Extract the [x, y] coordinate from the center of the cell holding the provided text.  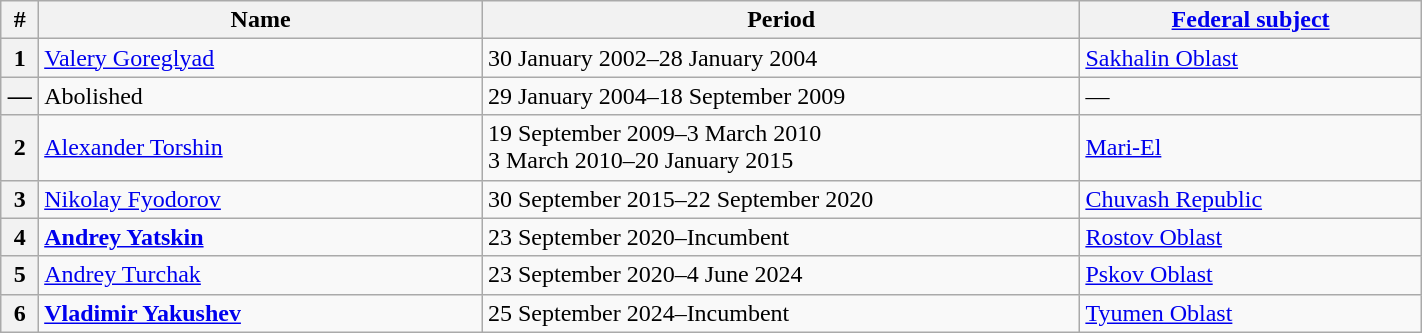
6 [20, 313]
5 [20, 275]
29 January 2004–18 September 2009 [780, 96]
30 January 2002–28 January 2004 [780, 58]
Pskov Oblast [1250, 275]
3 [20, 199]
Valery Goreglyad [261, 58]
4 [20, 237]
Alexander Torshin [261, 148]
19 September 2009–3 March 20103 March 2010–20 January 2015 [780, 148]
Sakhalin Oblast [1250, 58]
Mari-El [1250, 148]
Tyumen Oblast [1250, 313]
Chuvash Republic [1250, 199]
Name [261, 20]
Rostov Oblast [1250, 237]
23 September 2020–Incumbent [780, 237]
Federal subject [1250, 20]
Vladimir Yakushev [261, 313]
23 September 2020–4 June 2024 [780, 275]
1 [20, 58]
Period [780, 20]
Nikolay Fyodorov [261, 199]
Abolished [261, 96]
2 [20, 148]
30 September 2015–22 September 2020 [780, 199]
# [20, 20]
Andrey Yatskin [261, 237]
Andrey Turchak [261, 275]
25 September 2024–Incumbent [780, 313]
